Pinpoint the cell where the given text exists, returning its [X, Y] midpoint coordinate. 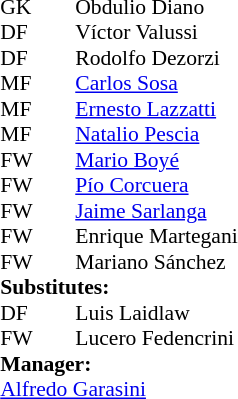
Substitutes: [118, 287]
Ernesto Lazzatti [156, 109]
Mario Boyé [156, 160]
Víctor Valussi [156, 33]
Rodolfo Dezorzi [156, 58]
Pío Corcuera [156, 185]
Carlos Sosa [156, 83]
Lucero Fedencrini [156, 339]
Manager: [118, 364]
Mariano Sánchez [156, 262]
Enrique Martegani [156, 237]
Jaime Sarlanga [156, 211]
Luis Laidlaw [156, 313]
Natalio Pescia [156, 135]
